Search for the cell housing the specified text and yield its (x, y) center coordinate. 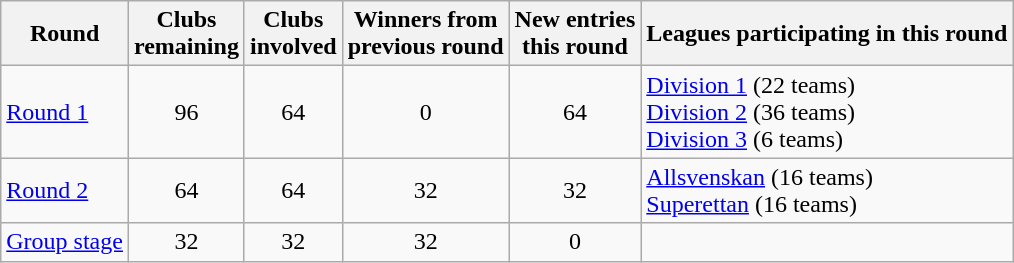
Group stage (65, 242)
Round 1 (65, 112)
Round 2 (65, 190)
Division 1 (22 teams)Division 2 (36 teams)Division 3 (6 teams) (827, 112)
Leagues participating in this round (827, 34)
Clubsinvolved (293, 34)
Allsvenskan (16 teams)Superettan (16 teams) (827, 190)
96 (186, 112)
Winners fromprevious round (426, 34)
New entriesthis round (575, 34)
Clubsremaining (186, 34)
Round (65, 34)
